Provide the (x, y) coordinate of the cell's center where the given text is located.  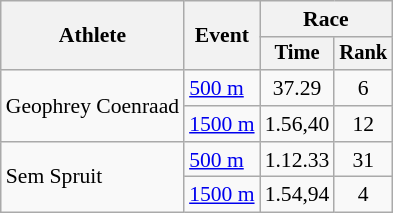
Time (298, 54)
1.12.33 (298, 160)
4 (363, 195)
37.29 (298, 88)
1.56,40 (298, 124)
Race (326, 19)
Geophrey Coenraad (92, 106)
Athlete (92, 36)
Rank (363, 54)
Event (222, 36)
1.54,94 (298, 195)
12 (363, 124)
6 (363, 88)
31 (363, 160)
Sem Spruit (92, 178)
